Output the [x, y] coordinate of the center of the cell containing the given text.  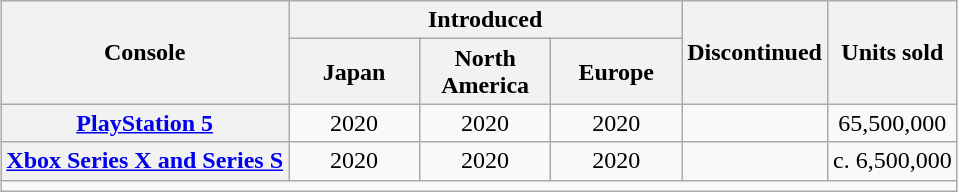
North America [486, 72]
Japan [354, 72]
Console [145, 52]
Discontinued [755, 52]
Europe [616, 72]
Introduced [486, 20]
65,500,000 [892, 123]
Xbox Series X and Series S [145, 161]
c. 6,500,000 [892, 161]
Units sold [892, 52]
PlayStation 5 [145, 123]
